Extract the [x, y] coordinate from the center of the cell holding the provided text.  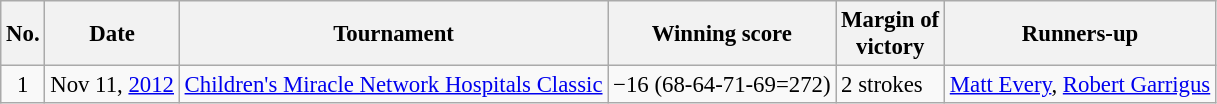
Matt Every, Robert Garrigus [1080, 85]
Margin ofvictory [890, 34]
No. [23, 34]
Runners-up [1080, 34]
Winning score [722, 34]
2 strokes [890, 85]
1 [23, 85]
Tournament [394, 34]
Nov 11, 2012 [112, 85]
Children's Miracle Network Hospitals Classic [394, 85]
−16 (68-64-71-69=272) [722, 85]
Date [112, 34]
